Output the [x, y] coordinate of the center of the cell containing the given text.  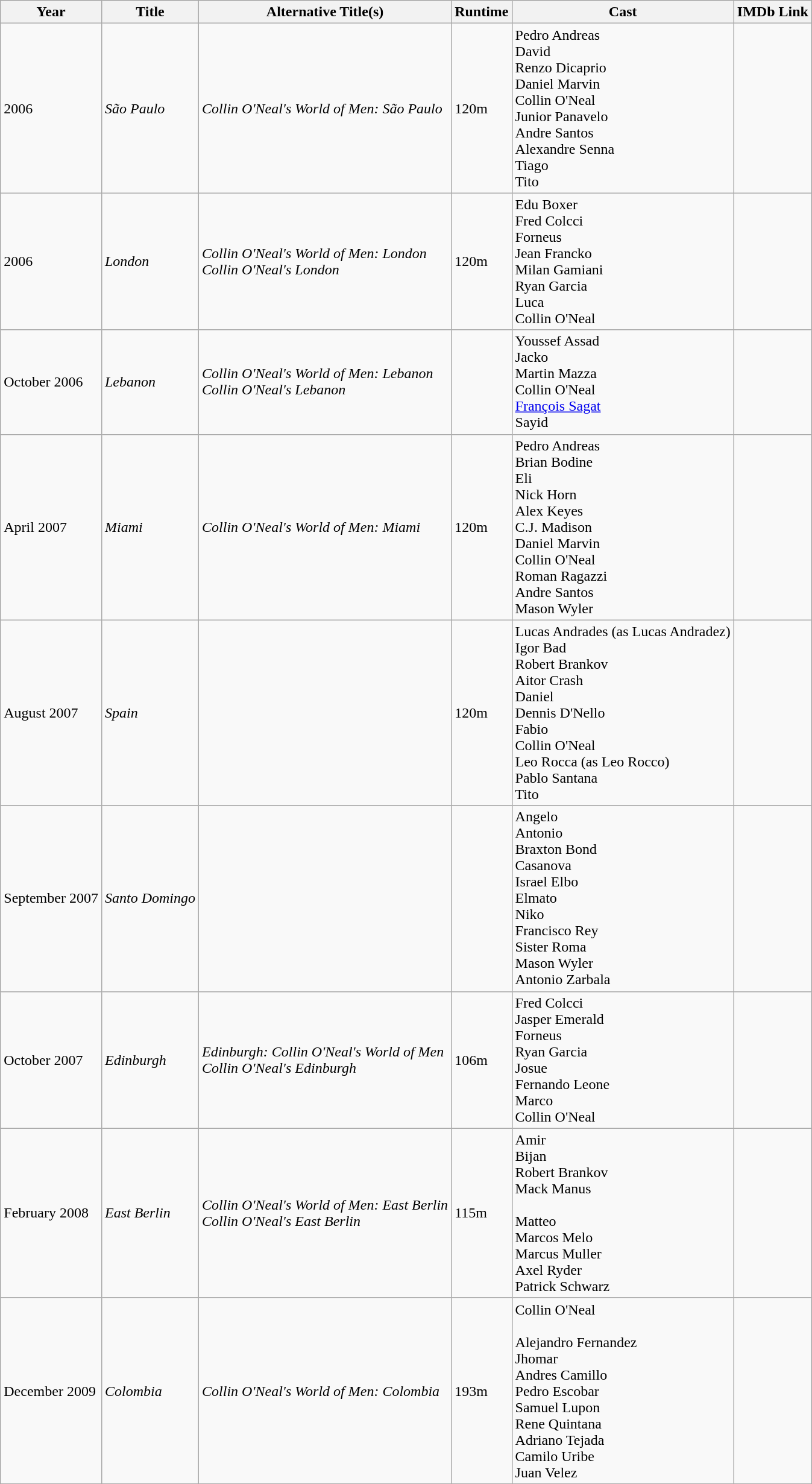
Youssef Assad Jacko Martin Mazza Collin O'Neal François Sagat Sayid [623, 382]
Collin O'Neal's World of Men: LondonCollin O'Neal's London [326, 262]
Pedro Andreas Brian Bodine Eli Nick Horn Alex Keyes C.J. Madison Daniel Marvin Collin O'Neal Roman Ragazzi Andre Santos Mason Wyler [623, 527]
September 2007 [51, 898]
April 2007 [51, 527]
London [149, 262]
Pedro Andreas David Renzo Dicaprio Daniel Marvin Collin O'Neal Junior Panavelo Andre Santos Alexandre Senna Tiago Tito [623, 109]
October 2006 [51, 382]
Spain [149, 713]
115m [482, 1213]
Collin O'Neal's World of Men: Miami [326, 527]
Title [149, 12]
Runtime [482, 12]
Cast [623, 12]
Edinburgh [149, 1060]
Year [51, 12]
December 2009 [51, 1391]
August 2007 [51, 713]
Lebanon [149, 382]
São Paulo [149, 109]
Miami [149, 527]
Santo Domingo [149, 898]
Colombia [149, 1391]
Edu Boxer Fred Colcci Forneus Jean Francko Milan Gamiani Ryan Garcia Luca Collin O'Neal [623, 262]
Collin O'Neal's World of Men: Colombia [326, 1391]
193m [482, 1391]
Collin O'Neal's World of Men: LebanonCollin O'Neal's Lebanon [326, 382]
Collin O'Neal's World of Men: São Paulo [326, 109]
Alternative Title(s) [326, 12]
Amir Bijan Robert Brankov Mack Manus Matteo Marcos Melo Marcus Muller Axel Ryder Patrick Schwarz [623, 1213]
Fred Colcci Jasper Emerald Forneus Ryan Garcia Josue Fernando Leone Marco Collin O'Neal [623, 1060]
October 2007 [51, 1060]
Edinburgh: Collin O'Neal's World of Men Collin O'Neal's Edinburgh [326, 1060]
East Berlin [149, 1213]
Collin O'NealAlejandro Fernandez Jhomar Andres Camillo Pedro Escobar Samuel Lupon Rene Quintana Adriano Tejada Camilo Uribe Juan Velez [623, 1391]
Collin O'Neal's World of Men: East Berlin Collin O'Neal's East Berlin [326, 1213]
February 2008 [51, 1213]
106m [482, 1060]
Angelo Antonio Braxton Bond Casanova Israel Elbo Elmato Niko Francisco Rey Sister Roma Mason Wyler Antonio Zarbala [623, 898]
IMDb Link [773, 12]
